Scan for the cell matching the given text and deliver its (x, y) coordinate at center. 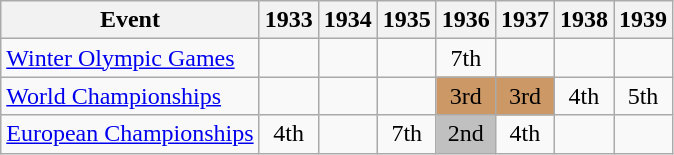
Winter Olympic Games (130, 58)
1933 (288, 20)
1935 (406, 20)
1936 (466, 20)
1939 (644, 20)
European Championships (130, 134)
Event (130, 20)
World Championships (130, 96)
1938 (584, 20)
1937 (524, 20)
1934 (348, 20)
2nd (466, 134)
5th (644, 96)
